Determine the (x, y) coordinate at the center of the cell enclosing the given text.  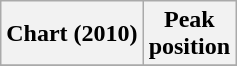
Peakposition (189, 34)
Chart (2010) (72, 34)
